Search for the cell housing the specified text and yield its [X, Y] center coordinate. 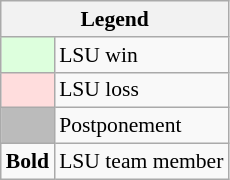
LSU team member [141, 162]
Postponement [141, 126]
Bold [28, 162]
LSU win [141, 55]
Legend [115, 19]
LSU loss [141, 90]
